Extract the (X, Y) coordinate from the center of the cell holding the provided text.  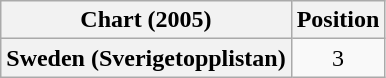
Sweden (Sverigetopplistan) (146, 58)
Chart (2005) (146, 20)
3 (338, 58)
Position (338, 20)
